Locate the cell with the specified text and output its [x, y] center coordinate. 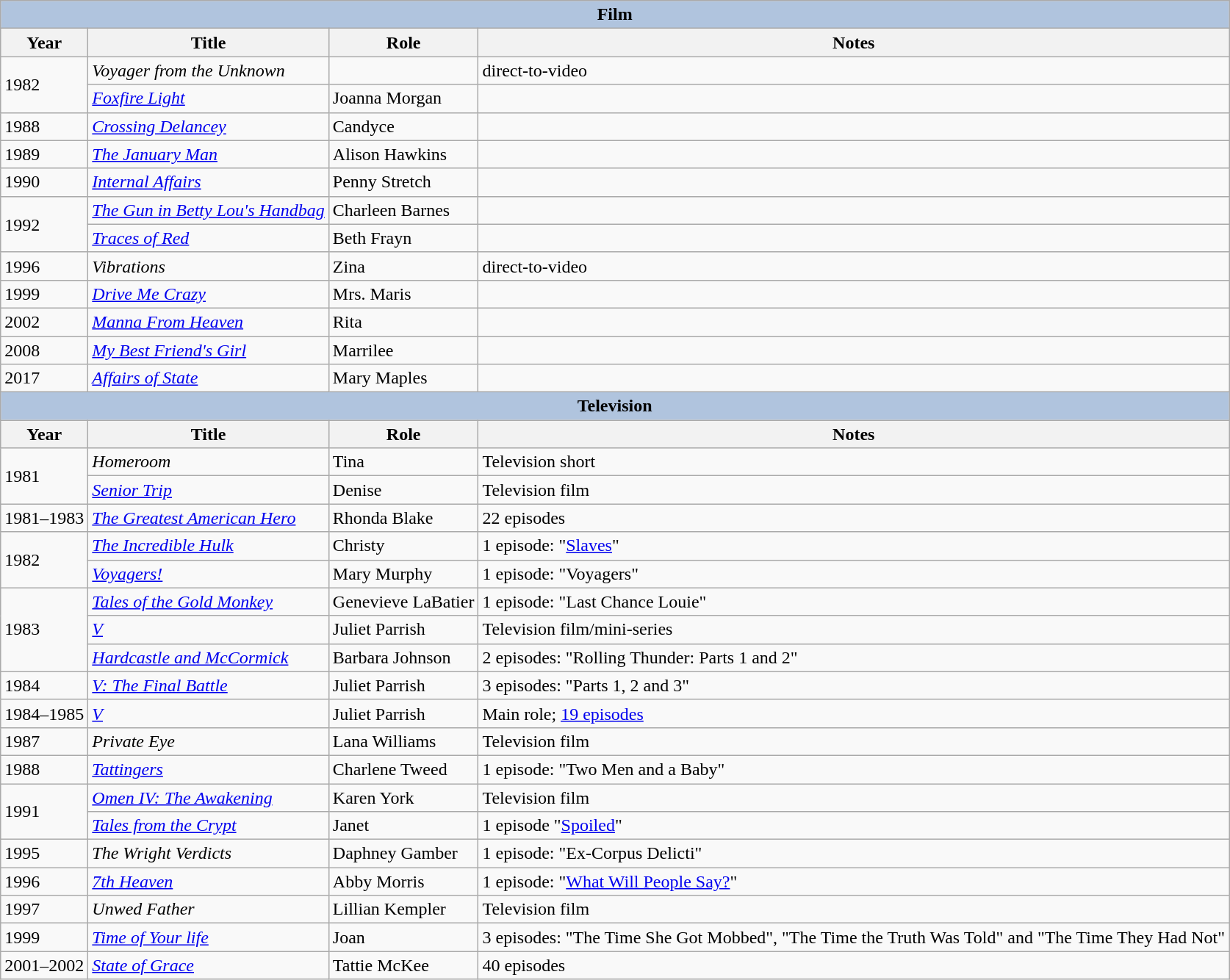
1989 [44, 154]
Foxfire Light [209, 98]
1990 [44, 182]
1981–1983 [44, 518]
The Gun in Betty Lou's Handbag [209, 210]
Rita [403, 322]
Crossing Delancey [209, 126]
Unwed Father [209, 909]
State of Grace [209, 965]
Manna From Heaven [209, 322]
2002 [44, 322]
Time of Your life [209, 937]
Private Eye [209, 741]
1984–1985 [44, 713]
Internal Affairs [209, 182]
22 episodes [854, 518]
Homeroom [209, 462]
1 episode: "Voyagers" [854, 574]
1997 [44, 909]
Beth Frayn [403, 238]
Lillian Kempler [403, 909]
Janet [403, 826]
Joanna Morgan [403, 98]
Drive Me Crazy [209, 294]
2017 [44, 378]
Lana Williams [403, 741]
1 episode: "Two Men and a Baby" [854, 769]
Senior Trip [209, 490]
1981 [44, 476]
Mrs. Maris [403, 294]
2 episodes: "Rolling Thunder: Parts 1 and 2" [854, 657]
V: The Final Battle [209, 685]
Vibrations [209, 266]
2001–2002 [44, 965]
Film [615, 15]
1995 [44, 854]
1 episode "Spoiled" [854, 826]
Television short [854, 462]
Rhonda Blake [403, 518]
1 episode: "Ex-Corpus Delicti" [854, 854]
7th Heaven [209, 882]
Barbara Johnson [403, 657]
Voyager from the Unknown [209, 71]
Candyce [403, 126]
Charleen Barnes [403, 210]
Penny Stretch [403, 182]
Tales from the Crypt [209, 826]
Abby Morris [403, 882]
Daphney Gamber [403, 854]
3 episodes: "The Time She Got Mobbed", "The Time the Truth Was Told" and "The Time They Had Not" [854, 937]
1992 [44, 224]
Tattingers [209, 769]
The January Man [209, 154]
1 episode: "Last Chance Louie" [854, 602]
Charlene Tweed [403, 769]
Christy [403, 546]
1984 [44, 685]
Denise [403, 490]
Zina [403, 266]
3 episodes: "Parts 1, 2 and 3" [854, 685]
Alison Hawkins [403, 154]
Omen IV: The Awakening [209, 797]
Television film/mini-series [854, 630]
1 episode: "What Will People Say?" [854, 882]
1 episode: "Slaves" [854, 546]
Affairs of State [209, 378]
Tina [403, 462]
The Wright Verdicts [209, 854]
40 episodes [854, 965]
1991 [44, 811]
2008 [44, 350]
Mary Maples [403, 378]
Genevieve LaBatier [403, 602]
Main role; 19 episodes [854, 713]
Tattie McKee [403, 965]
1983 [44, 630]
Television [615, 406]
Hardcastle and McCormick [209, 657]
Traces of Red [209, 238]
Karen York [403, 797]
My Best Friend's Girl [209, 350]
The Incredible Hulk [209, 546]
Joan [403, 937]
1987 [44, 741]
Mary Murphy [403, 574]
Marrilee [403, 350]
Voyagers! [209, 574]
Tales of the Gold Monkey [209, 602]
The Greatest American Hero [209, 518]
